From the cell containing the given text, extract its center point as (x, y) coordinate. 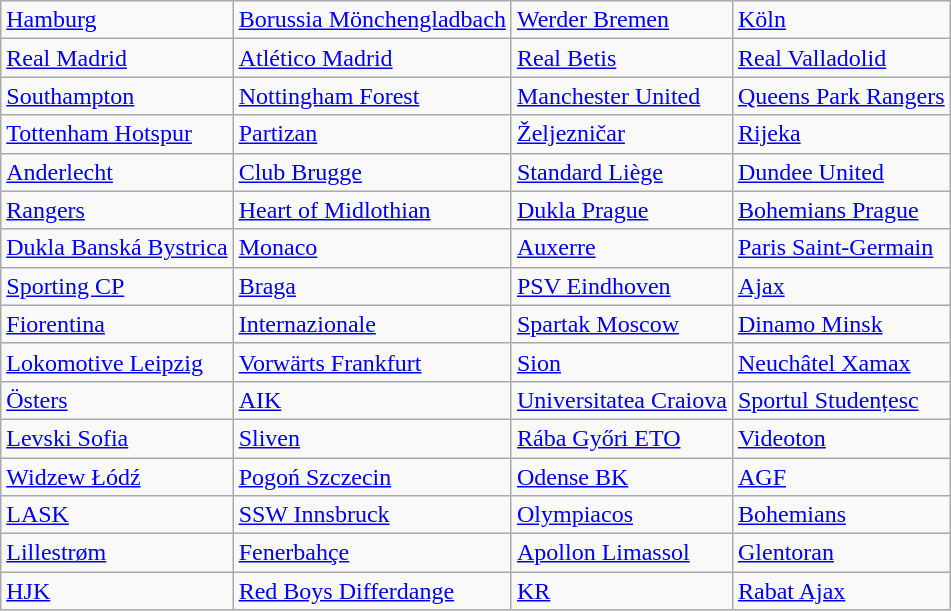
Lillestrøm (117, 553)
Dinamo Minsk (841, 324)
Bohemians (841, 515)
Hamburg (117, 20)
KR (622, 591)
Auxerre (622, 248)
Neuchâtel Xamax (841, 362)
Real Betis (622, 58)
Tottenham Hotspur (117, 134)
Lokomotive Leipzig (117, 362)
LASK (117, 515)
Dukla Prague (622, 210)
Bohemians Prague (841, 210)
Köln (841, 20)
Fiorentina (117, 324)
Queens Park Rangers (841, 96)
Fenerbahçe (372, 553)
Levski Sofia (117, 438)
Rangers (117, 210)
Sportul Studențesc (841, 400)
Paris Saint-Germain (841, 248)
Atlético Madrid (372, 58)
Real Madrid (117, 58)
Sporting CP (117, 286)
Manchester United (622, 96)
Borussia Mönchengladbach (372, 20)
Östers (117, 400)
Braga (372, 286)
Red Boys Differdange (372, 591)
Rába Győri ETO (622, 438)
Werder Bremen (622, 20)
Glentoran (841, 553)
Olympiacos (622, 515)
Heart of Midlothian (372, 210)
SSW Innsbruck (372, 515)
Sion (622, 362)
Internazionale (372, 324)
Željezničar (622, 134)
Sliven (372, 438)
Nottingham Forest (372, 96)
Standard Liège (622, 172)
Universitatea Craiova (622, 400)
PSV Eindhoven (622, 286)
Rijeka (841, 134)
Apollon Limassol (622, 553)
Anderlecht (117, 172)
HJK (117, 591)
Rabat Ajax (841, 591)
Club Brugge (372, 172)
AGF (841, 477)
Southampton (117, 96)
Real Valladolid (841, 58)
Widzew Łódź (117, 477)
AIK (372, 400)
Monaco (372, 248)
Spartak Moscow (622, 324)
Ajax (841, 286)
Vorwärts Frankfurt (372, 362)
Pogoń Szczecin (372, 477)
Partizan (372, 134)
Dukla Banská Bystrica (117, 248)
Odense BK (622, 477)
Dundee United (841, 172)
Videoton (841, 438)
